From the cell containing the given text, extract its center point as [X, Y] coordinate. 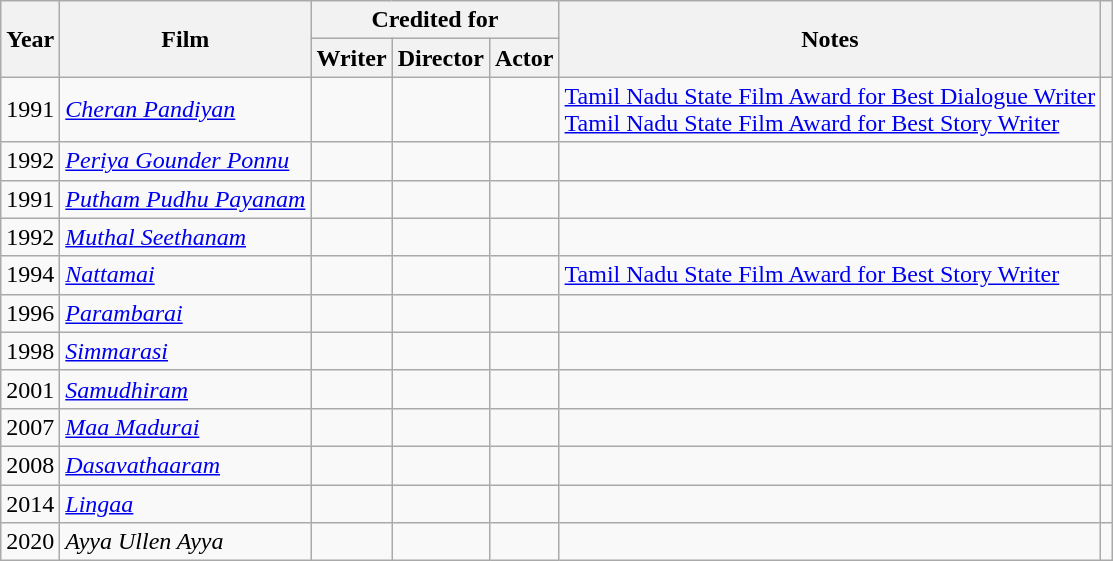
Film [186, 39]
2014 [30, 503]
Cheran Pandiyan [186, 110]
Dasavathaaram [186, 465]
2008 [30, 465]
Maa Madurai [186, 427]
1994 [30, 275]
Notes [830, 39]
1998 [30, 351]
Tamil Nadu State Film Award for Best Story Writer [830, 275]
Director [440, 58]
1996 [30, 313]
Nattamai [186, 275]
2001 [30, 389]
Credited for [435, 20]
2007 [30, 427]
Lingaa [186, 503]
Writer [352, 58]
Year [30, 39]
Samudhiram [186, 389]
Ayya Ullen Ayya [186, 542]
Periya Gounder Ponnu [186, 161]
2020 [30, 542]
Actor [524, 58]
Parambarai [186, 313]
Tamil Nadu State Film Award for Best Dialogue WriterTamil Nadu State Film Award for Best Story Writer [830, 110]
Muthal Seethanam [186, 237]
Simmarasi [186, 351]
Putham Pudhu Payanam [186, 199]
